From the cell containing the given text, extract its center point as (x, y) coordinate. 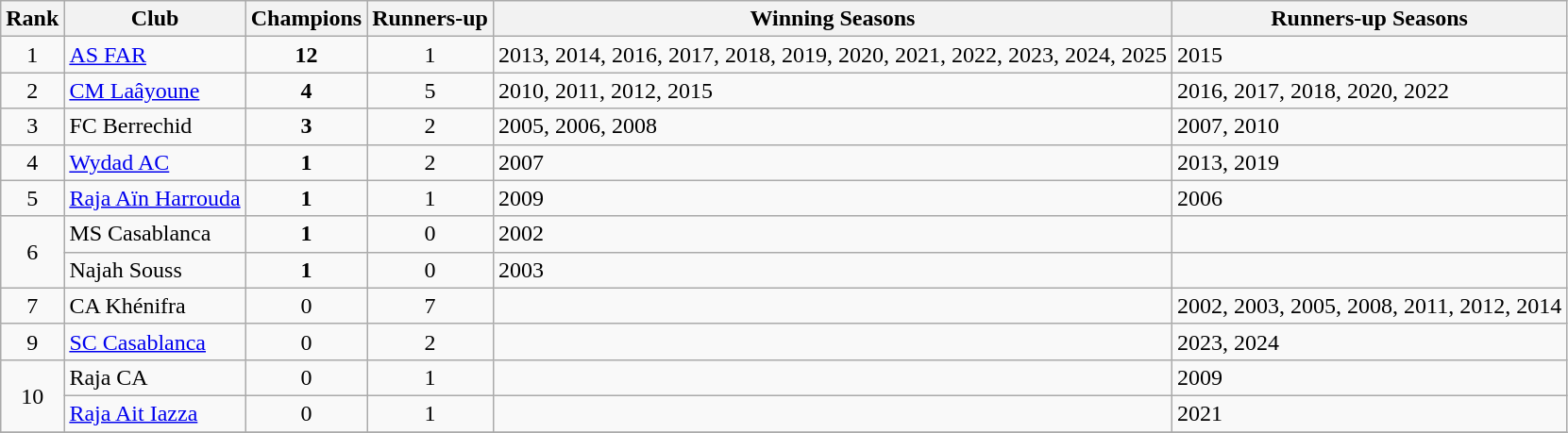
Raja Ait Iazza (155, 413)
2015 (1369, 55)
2007 (833, 162)
2013, 2019 (1369, 162)
2023, 2024 (1369, 341)
Najah Souss (155, 270)
SC Casablanca (155, 341)
2002 (833, 234)
9 (32, 341)
Raja Aïn Harrouda (155, 198)
MS Casablanca (155, 234)
Runners-up Seasons (1369, 19)
CA Khénifra (155, 306)
2016, 2017, 2018, 2020, 2022 (1369, 91)
Club (155, 19)
12 (306, 55)
2005, 2006, 2008 (833, 126)
Winning Seasons (833, 19)
2003 (833, 270)
Champions (306, 19)
Raja CA (155, 377)
Rank (32, 19)
FC Berrechid (155, 126)
Runners-up (430, 19)
2002, 2003, 2005, 2008, 2011, 2012, 2014 (1369, 306)
2021 (1369, 413)
2010, 2011, 2012, 2015 (833, 91)
6 (32, 252)
10 (32, 395)
Wydad AC (155, 162)
2007, 2010 (1369, 126)
2006 (1369, 198)
CM Laâyoune (155, 91)
2013, 2014, 2016, 2017, 2018, 2019, 2020, 2021, 2022, 2023, 2024, 2025 (833, 55)
AS FAR (155, 55)
